From the cell containing the given text, extract its center point as [X, Y] coordinate. 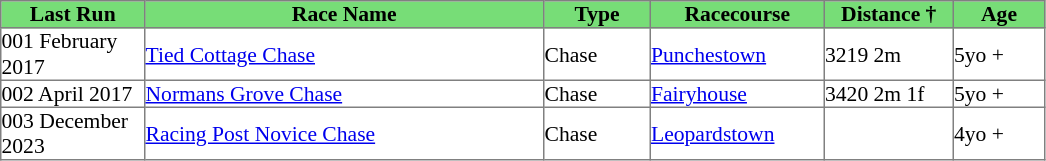
Fairyhouse [737, 94]
Type [597, 14]
Leopardstown [737, 133]
003 December 2023 [73, 133]
Racecourse [737, 14]
Age [999, 14]
Distance † [888, 14]
Normans Grove Chase [344, 94]
002 April 2017 [73, 94]
001 February 2017 [73, 54]
Punchestown [737, 54]
Race Name [344, 14]
3219 2m [888, 54]
Tied Cottage Chase [344, 54]
4yo + [999, 133]
Last Run [73, 14]
3420 2m 1f [888, 94]
Racing Post Novice Chase [344, 133]
